Return (x, y) of the center of cell containing provided text 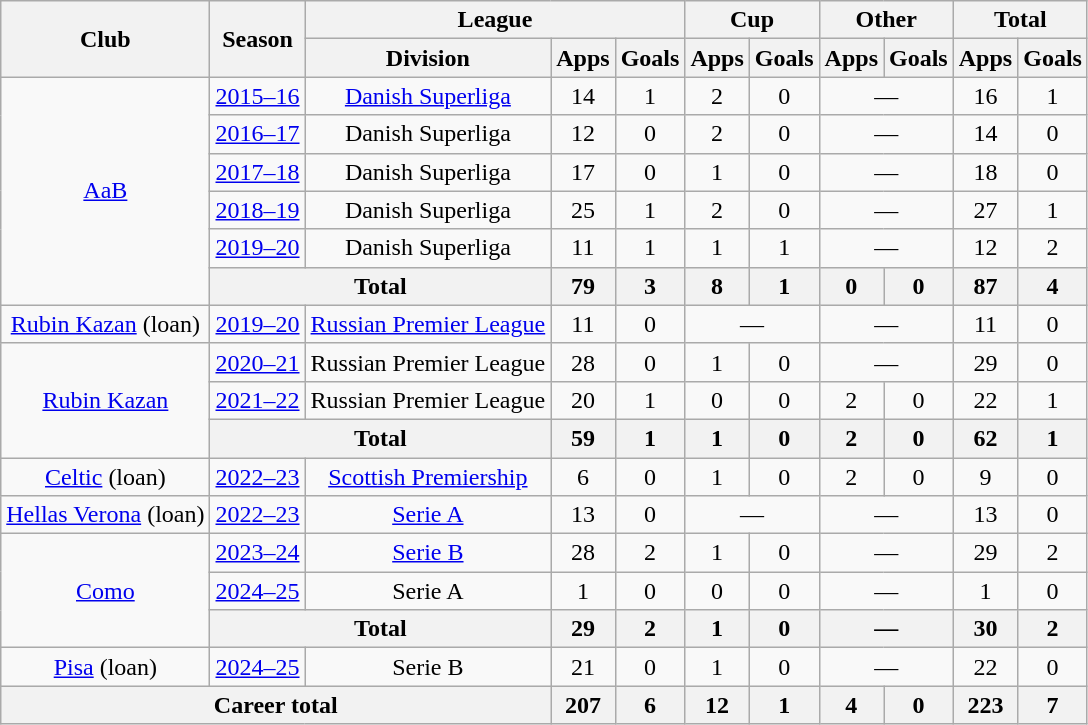
Pisa (loan) (106, 667)
223 (985, 705)
AaB (106, 191)
Hellas Verona (loan) (106, 515)
9 (985, 477)
16 (985, 96)
8 (717, 286)
2015–16 (258, 96)
Division (428, 58)
2017–18 (258, 172)
21 (583, 667)
18 (985, 172)
79 (583, 286)
2023–24 (258, 553)
Career total (276, 705)
7 (1053, 705)
3 (650, 286)
2021–22 (258, 400)
20 (583, 400)
League (495, 20)
59 (583, 438)
Other (886, 20)
27 (985, 210)
2016–17 (258, 134)
25 (583, 210)
Club (106, 39)
Scottish Premiership (428, 477)
2020–21 (258, 362)
Como (106, 591)
207 (583, 705)
Rubin Kazan (loan) (106, 324)
87 (985, 286)
Celtic (loan) (106, 477)
Cup (752, 20)
62 (985, 438)
Rubin Kazan (106, 400)
Season (258, 39)
2018–19 (258, 210)
17 (583, 172)
30 (985, 629)
